Capture the cell that displays the provided text and extract its [X, Y] central coordinate. 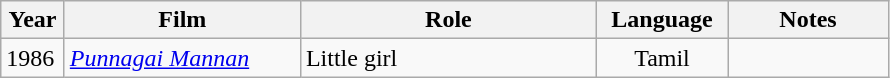
Punnagai Mannan [182, 58]
Little girl [448, 58]
Role [448, 20]
Notes [808, 20]
Tamil [662, 58]
Year [33, 20]
Language [662, 20]
1986 [33, 58]
Film [182, 20]
